Identify which cell holds the provided text, then report its [X, Y] central coordinate. 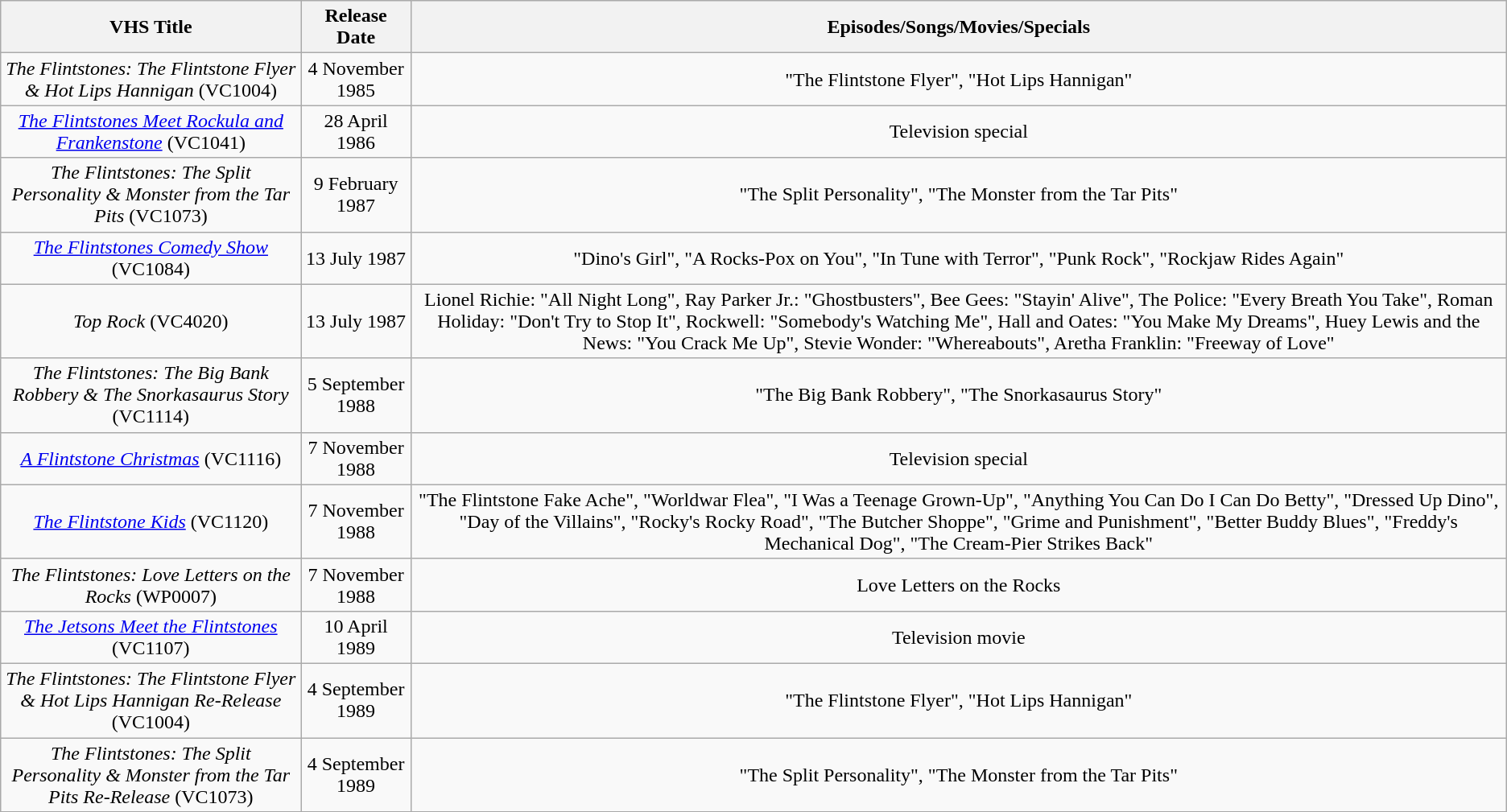
Episodes/Songs/Movies/Specials [958, 27]
The Flintstones Comedy Show (VC1084) [151, 258]
The Flintstones: The Big Bank Robbery & The Snorkasaurus Story (VC1114) [151, 395]
4 November 1985 [356, 79]
"Dino's Girl", "A Rocks-Pox on You", "In Tune with Terror", "Punk Rock", "Rockjaw Rides Again" [958, 258]
The Flintstones: Love Letters on the Rocks (WP0007) [151, 584]
The Jetsons Meet the Flintstones (VC1107) [151, 637]
Top Rock (VC4020) [151, 321]
A Flintstone Christmas (VC1116) [151, 459]
The Flintstones: The Split Personality & Monster from the Tar Pits (VC1073) [151, 195]
9 February 1987 [356, 195]
Release Date [356, 27]
28 April 1986 [356, 132]
The Flintstones: The Split Personality & Monster from the Tar Pits Re-Release (VC1073) [151, 774]
The Flintstones: The Flintstone Flyer & Hot Lips Hannigan (VC1004) [151, 79]
The Flintstone Kids (VC1120) [151, 521]
Television movie [958, 637]
VHS Title [151, 27]
10 April 1989 [356, 637]
The Flintstones: The Flintstone Flyer & Hot Lips Hannigan Re-Release (VC1004) [151, 700]
5 September 1988 [356, 395]
Love Letters on the Rocks [958, 584]
The Flintstones Meet Rockula and Frankenstone (VC1041) [151, 132]
"The Big Bank Robbery", "The Snorkasaurus Story" [958, 395]
